Find where the given text appears and provide that cell's center as [x, y] coordinate. 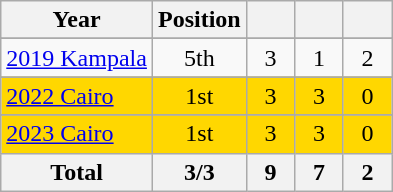
3/3 [199, 172]
2022 Cairo [77, 96]
Total [77, 172]
2019 Kampala [77, 58]
5th [199, 58]
9 [270, 172]
7 [320, 172]
2023 Cairo [77, 134]
Year [77, 20]
Position [199, 20]
1 [320, 58]
